Pinpoint the cell where the given text exists, returning its (X, Y) midpoint coordinate. 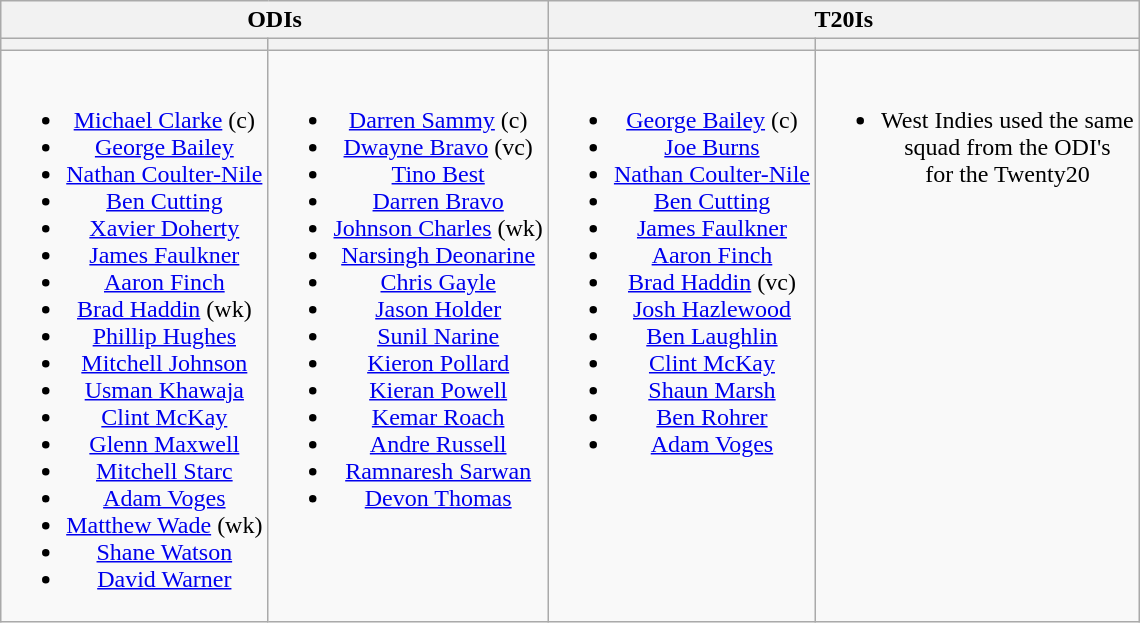
West Indies used the samesquad from the ODI'sfor the Twenty20 (978, 336)
T20Is (844, 20)
ODIs (275, 20)
